Pinpoint the cell where the given text exists, returning its [x, y] midpoint coordinate. 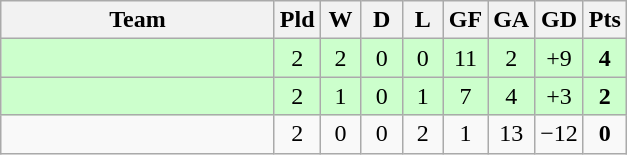
W [340, 20]
GF [465, 20]
Pts [604, 20]
+9 [560, 58]
11 [465, 58]
7 [465, 96]
D [382, 20]
Pld [297, 20]
+3 [560, 96]
GA [512, 20]
GD [560, 20]
L [422, 20]
−12 [560, 134]
Team [138, 20]
13 [512, 134]
